Find where the given text appears and provide that cell's center as (X, Y) coordinate. 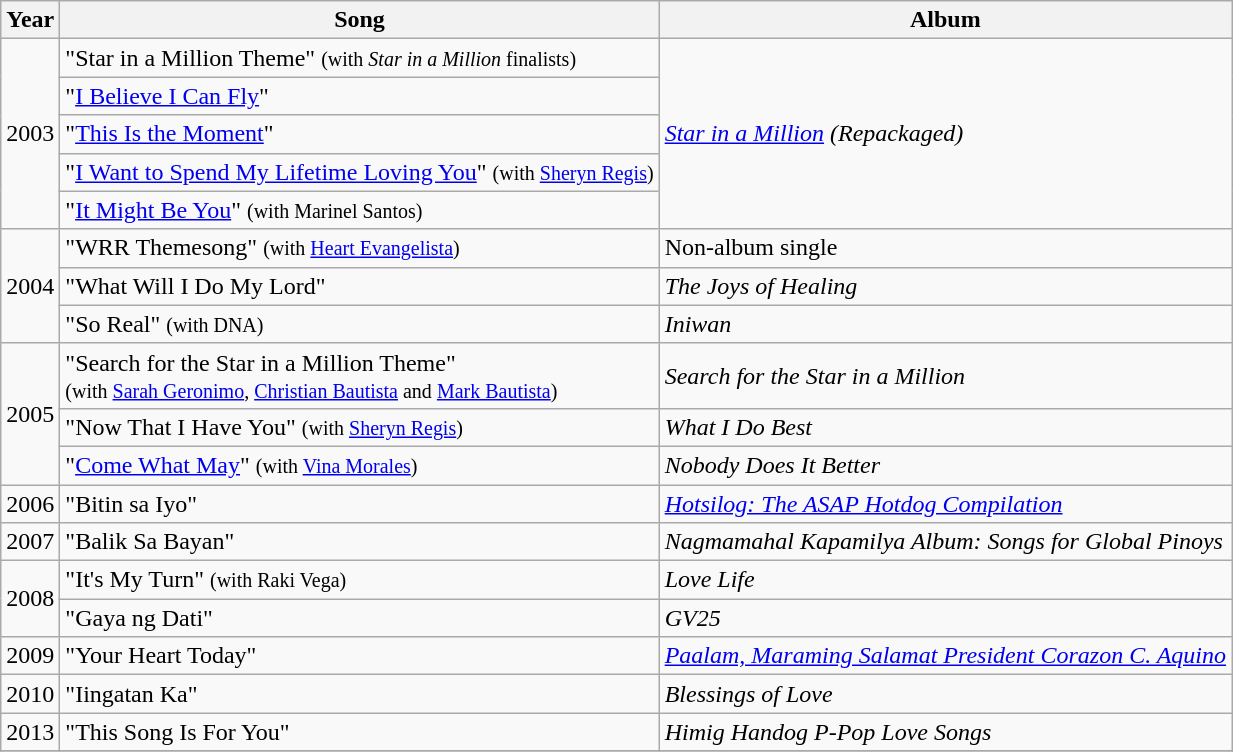
2007 (30, 542)
Nagmamahal Kapamilya Album: Songs for Global Pinoys (945, 542)
2003 (30, 134)
"Gaya ng Dati" (360, 618)
"Search for the Star in a Million Theme" (with Sarah Geronimo, Christian Bautista and Mark Bautista) (360, 376)
What I Do Best (945, 427)
"It Might Be You" (with Marinel Santos) (360, 210)
Non-album single (945, 248)
"It's My Turn" (with Raki Vega) (360, 580)
"This Is the Moment" (360, 134)
Star in a Million (Repackaged) (945, 134)
"Your Heart Today" (360, 656)
2008 (30, 599)
"I Believe I Can Fly" (360, 96)
2009 (30, 656)
"Star in a Million Theme" (with Star in a Million finalists) (360, 58)
"Balik Sa Bayan" (360, 542)
Love Life (945, 580)
"Iingatan Ka" (360, 694)
Search for the Star in a Million (945, 376)
Blessings of Love (945, 694)
2010 (30, 694)
"This Song Is For You" (360, 732)
"WRR Themesong" (with Heart Evangelista) (360, 248)
2004 (30, 286)
Paalam, Maraming Salamat President Corazon C. Aquino (945, 656)
Song (360, 20)
Album (945, 20)
Year (30, 20)
Iniwan (945, 324)
Himig Handog P-Pop Love Songs (945, 732)
2005 (30, 414)
Hotsilog: The ASAP Hotdog Compilation (945, 503)
"Come What May" (with Vina Morales) (360, 465)
2006 (30, 503)
"Now That I Have You" (with Sheryn Regis) (360, 427)
"Bitin sa Iyo" (360, 503)
"I Want to Spend My Lifetime Loving You" (with Sheryn Regis) (360, 172)
"What Will I Do My Lord" (360, 286)
GV25 (945, 618)
"So Real" (with DNA) (360, 324)
2013 (30, 732)
The Joys of Healing (945, 286)
Nobody Does It Better (945, 465)
